Determine the (X, Y) coordinate at the center of the cell enclosing the given text.  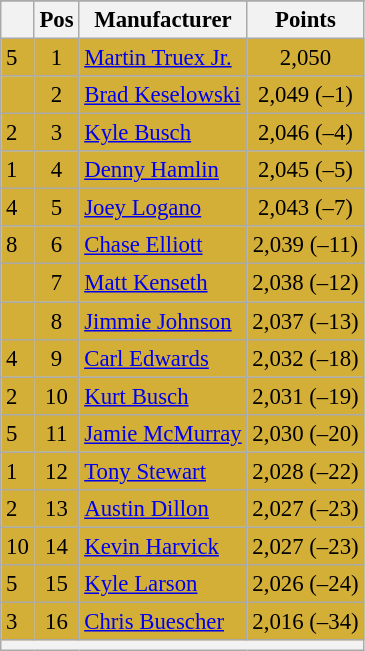
Jimmie Johnson (163, 321)
13 (56, 509)
2,046 (–4) (306, 133)
Matt Kenseth (163, 283)
Pos (56, 20)
2,045 (–5) (306, 170)
14 (56, 546)
15 (56, 584)
9 (56, 358)
Manufacturer (163, 20)
Chase Elliott (163, 245)
2,037 (–13) (306, 321)
2,049 (–1) (306, 95)
Jamie McMurray (163, 433)
2,026 (–24) (306, 584)
Kevin Harvick (163, 546)
6 (56, 245)
2,043 (–7) (306, 208)
2,030 (–20) (306, 433)
7 (56, 283)
Chris Buescher (163, 621)
Carl Edwards (163, 358)
Points (306, 20)
12 (56, 471)
Tony Stewart (163, 471)
2,039 (–11) (306, 245)
Kurt Busch (163, 396)
Brad Keselowski (163, 95)
Denny Hamlin (163, 170)
2,050 (306, 58)
11 (56, 433)
2,031 (–19) (306, 396)
2,016 (–34) (306, 621)
2,032 (–18) (306, 358)
Austin Dillon (163, 509)
Joey Logano (163, 208)
Kyle Busch (163, 133)
16 (56, 621)
2,028 (–22) (306, 471)
Kyle Larson (163, 584)
Martin Truex Jr. (163, 58)
2,038 (–12) (306, 283)
